Identify which cell holds the provided text, then report its (x, y) central coordinate. 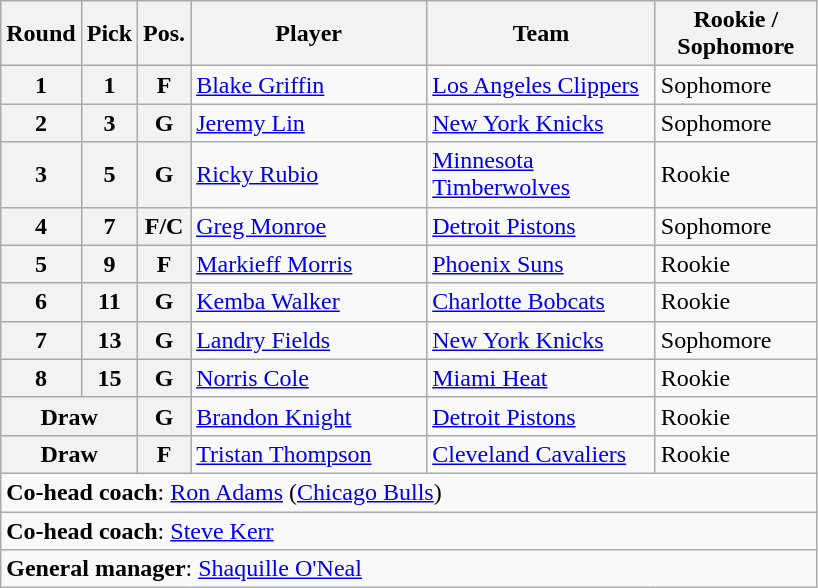
Cleveland Cavaliers (542, 454)
Ricky Rubio (309, 174)
Norris Cole (309, 378)
Markieff Morris (309, 264)
Rookie / Sophomore (736, 34)
Greg Monroe (309, 226)
Miami Heat (542, 378)
Kemba Walker (309, 302)
13 (109, 340)
11 (109, 302)
Jeremy Lin (309, 123)
Pos. (164, 34)
F/C (164, 226)
Tristan Thompson (309, 454)
Round (41, 34)
Team (542, 34)
Pick (109, 34)
2 (41, 123)
Player (309, 34)
Co-head coach: Steve Kerr (409, 531)
4 (41, 226)
Los Angeles Clippers (542, 85)
Minnesota Timberwolves (542, 174)
9 (109, 264)
8 (41, 378)
Landry Fields (309, 340)
Co-head coach: Ron Adams (Chicago Bulls) (409, 492)
Brandon Knight (309, 416)
General manager: Shaquille O'Neal (409, 569)
6 (41, 302)
Blake Griffin (309, 85)
15 (109, 378)
Charlotte Bobcats (542, 302)
Phoenix Suns (542, 264)
